Determine the [x, y] coordinate at the center of the cell enclosing the given text.  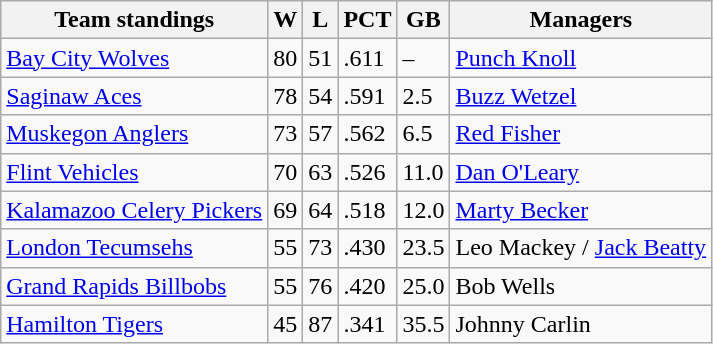
Saginaw Aces [134, 96]
Hamilton Tigers [134, 324]
51 [320, 58]
12.0 [424, 210]
.526 [368, 172]
6.5 [424, 134]
Bay City Wolves [134, 58]
PCT [368, 20]
69 [286, 210]
GB [424, 20]
– [424, 58]
Managers [581, 20]
.518 [368, 210]
Dan O'Leary [581, 172]
70 [286, 172]
Buzz Wetzel [581, 96]
.430 [368, 248]
L [320, 20]
2.5 [424, 96]
87 [320, 324]
.591 [368, 96]
Bob Wells [581, 286]
Team standings [134, 20]
Leo Mackey / Jack Beatty [581, 248]
Grand Rapids Billbobs [134, 286]
45 [286, 324]
57 [320, 134]
25.0 [424, 286]
11.0 [424, 172]
.562 [368, 134]
.611 [368, 58]
W [286, 20]
Kalamazoo Celery Pickers [134, 210]
80 [286, 58]
Muskegon Anglers [134, 134]
Punch Knoll [581, 58]
23.5 [424, 248]
76 [320, 286]
78 [286, 96]
London Tecumsehs [134, 248]
Johnny Carlin [581, 324]
.341 [368, 324]
35.5 [424, 324]
.420 [368, 286]
Marty Becker [581, 210]
54 [320, 96]
64 [320, 210]
Red Fisher [581, 134]
63 [320, 172]
Flint Vehicles [134, 172]
